Pinpoint the cell where the given text exists, returning its (x, y) midpoint coordinate. 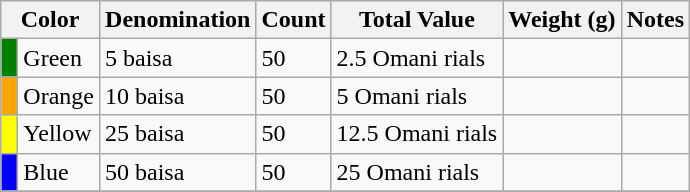
Orange (59, 96)
2.5 Omani rials (417, 58)
Denomination (178, 20)
Count (294, 20)
Yellow (59, 134)
Total Value (417, 20)
25 baisa (178, 134)
12.5 Omani rials (417, 134)
Weight (g) (562, 20)
50 baisa (178, 172)
Blue (59, 172)
Green (59, 58)
Color (50, 20)
Notes (655, 20)
10 baisa (178, 96)
5 baisa (178, 58)
25 Omani rials (417, 172)
5 Omani rials (417, 96)
